Return [x, y] of the center of cell containing provided text 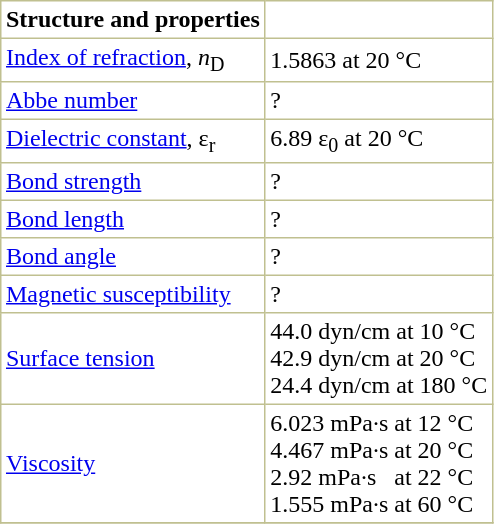
Abbe number [133, 101]
6.023 mPa·s at 12 °C4.467 mPa·s at 20 °C2.92 mPa·s at 22 °C1.555 mPa·s at 60 °C [378, 464]
Surface tension [133, 359]
Index of refraction, nD [133, 60]
Viscosity [133, 464]
1.5863 at 20 °C [378, 60]
Structure and properties [133, 20]
Magnetic susceptibility [133, 295]
44.0 dyn/cm at 10 °C42.9 dyn/cm at 20 °C24.4 dyn/cm at 180 °C [378, 359]
Bond strength [133, 182]
Bond angle [133, 257]
Dielectric constant, εr [133, 142]
6.89 ε0 at 20 °C [378, 142]
Bond length [133, 220]
